Pinpoint the cell where the given text exists, returning its [X, Y] midpoint coordinate. 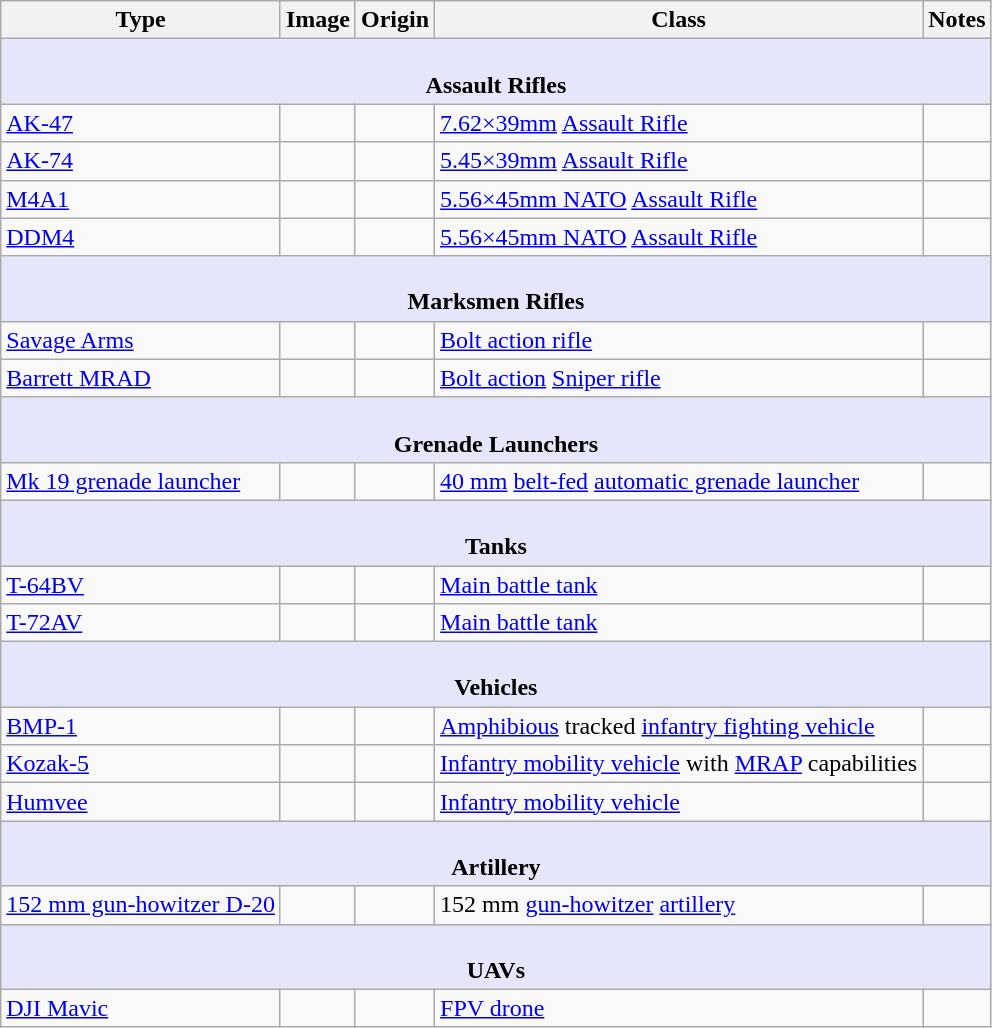
Barrett MRAD [141, 378]
7.62×39mm Assault Rifle [679, 123]
Mk 19 grenade launcher [141, 481]
Type [141, 20]
Class [679, 20]
Bolt action rifle [679, 340]
152 mm gun-howitzer D-20 [141, 905]
AK-74 [141, 161]
BMP-1 [141, 726]
FPV drone [679, 1008]
Kozak-5 [141, 764]
DJI Mavic [141, 1008]
5.45×39mm Assault Rifle [679, 161]
Origin [394, 20]
Marksmen Rifles [496, 288]
Grenade Launchers [496, 430]
Artillery [496, 854]
Vehicles [496, 674]
Amphibious tracked infantry fighting vehicle [679, 726]
Notes [957, 20]
T-64BV [141, 585]
T-72AV [141, 623]
Assault Rifles [496, 72]
Image [318, 20]
Infantry mobility vehicle with MRAP capabilities [679, 764]
UAVs [496, 956]
AK-47 [141, 123]
40 mm belt-fed automatic grenade launcher [679, 481]
M4A1 [141, 199]
Bolt action Sniper rifle [679, 378]
Humvee [141, 802]
Savage Arms [141, 340]
DDM4 [141, 237]
152 mm gun-howitzer artillery [679, 905]
Tanks [496, 532]
Infantry mobility vehicle [679, 802]
